Capture the cell that displays the provided text and extract its (X, Y) central coordinate. 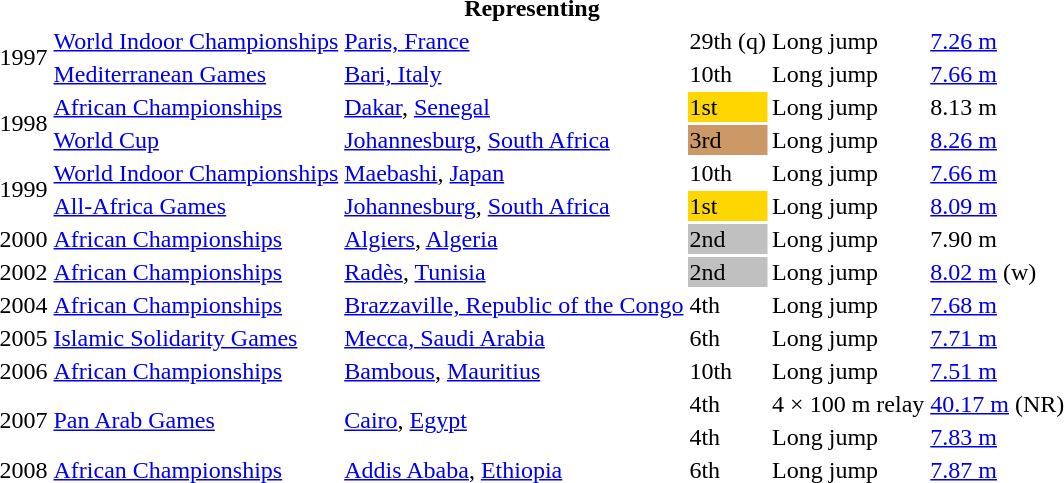
Pan Arab Games (196, 420)
Mediterranean Games (196, 74)
Brazzaville, Republic of the Congo (514, 305)
Paris, France (514, 41)
Cairo, Egypt (514, 420)
29th (q) (728, 41)
All-Africa Games (196, 206)
Radès, Tunisia (514, 272)
World Cup (196, 140)
Islamic Solidarity Games (196, 338)
Dakar, Senegal (514, 107)
Bari, Italy (514, 74)
3rd (728, 140)
Maebashi, Japan (514, 173)
Algiers, Algeria (514, 239)
Mecca, Saudi Arabia (514, 338)
Bambous, Mauritius (514, 371)
6th (728, 338)
4 × 100 m relay (848, 404)
